Detect which cell encompasses the target text, then output its (x, y) center coordinate. 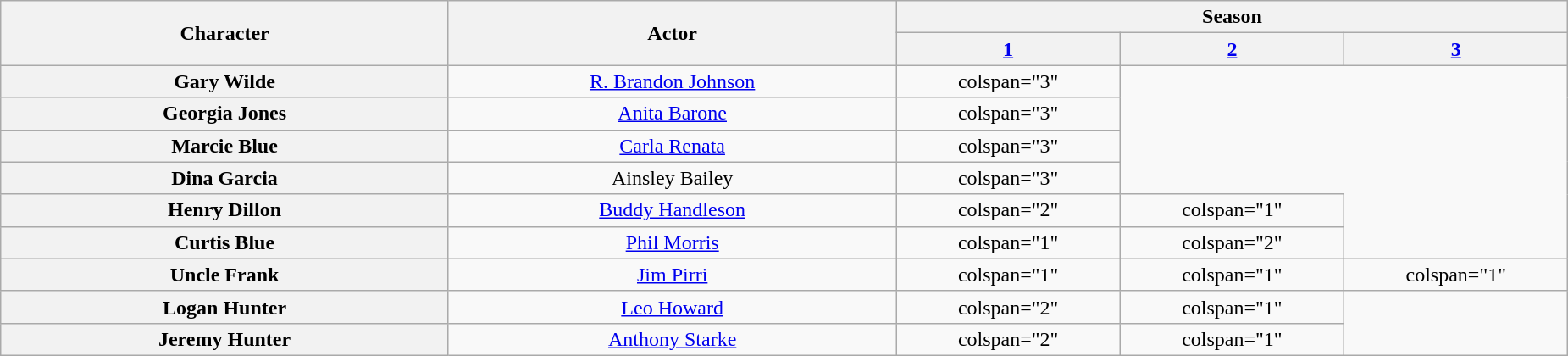
3 (1456, 49)
Jeremy Hunter (225, 339)
Carla Renata (673, 146)
Dina Garcia (225, 178)
2 (1232, 49)
Curtis Blue (225, 242)
Leo Howard (673, 307)
Anita Barone (673, 114)
Gary Wilde (225, 81)
Phil Morris (673, 242)
Logan Hunter (225, 307)
Buddy Handleson (673, 210)
1 (1008, 49)
Marcie Blue (225, 146)
Actor (673, 33)
Jim Pirri (673, 275)
Uncle Frank (225, 275)
Anthony Starke (673, 339)
Season (1232, 17)
Character (225, 33)
Henry Dillon (225, 210)
R. Brandon Johnson (673, 81)
Georgia Jones (225, 114)
Ainsley Bailey (673, 178)
